Return [X, Y] of the center of cell containing provided text 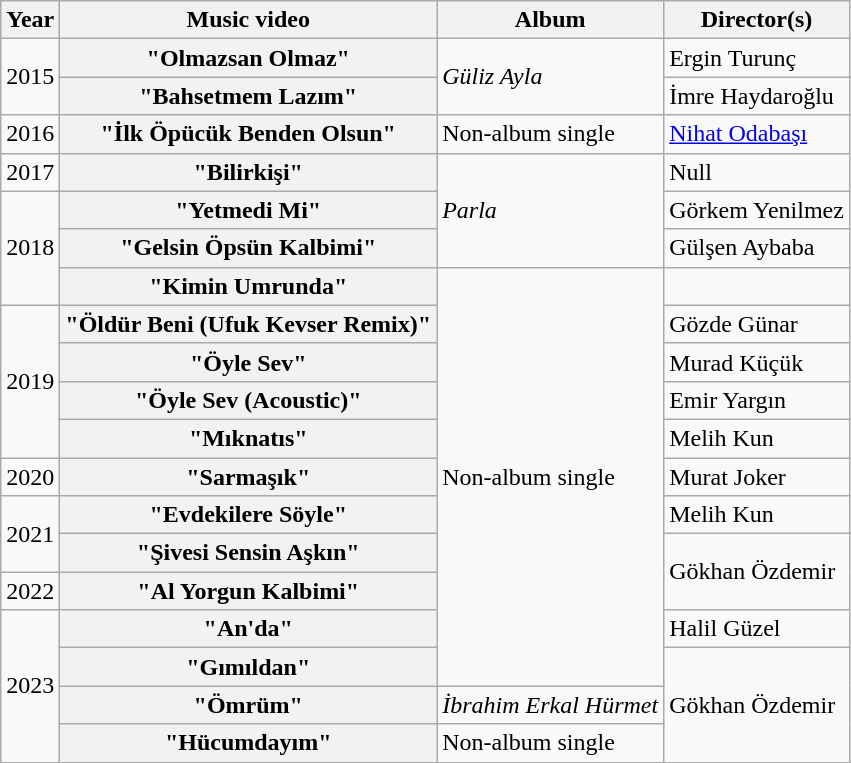
2021 [30, 534]
Null [757, 172]
"Mıknatıs" [248, 438]
Music video [248, 20]
"Hücumdayım" [248, 743]
Emir Yargın [757, 400]
2022 [30, 591]
"Yetmedi Mi" [248, 210]
"Şivesi Sensin Aşkın" [248, 553]
"Al Yorgun Kalbimi" [248, 591]
Nihat Odabaşı [757, 134]
"Öyle Sev" [248, 362]
"Evdekilere Söyle" [248, 515]
"Bilirkişi" [248, 172]
2016 [30, 134]
2023 [30, 686]
Year [30, 20]
2020 [30, 477]
"Gımıldan" [248, 667]
Gülşen Aybaba [757, 248]
2015 [30, 77]
Güliz Ayla [550, 77]
Parla [550, 210]
"Bahsetmem Lazım" [248, 96]
Görkem Yenilmez [757, 210]
"Olmazsan Olmaz" [248, 58]
"Gelsin Öpsün Kalbimi" [248, 248]
Murad Küçük [757, 362]
İbrahim Erkal Hürmet [550, 705]
İmre Haydaroğlu [757, 96]
Murat Joker [757, 477]
Director(s) [757, 20]
"Öyle Sev (Acoustic)" [248, 400]
2017 [30, 172]
Halil Güzel [757, 629]
"Öldür Beni (Ufuk Kevser Remix)" [248, 324]
"Kimin Umrunda" [248, 286]
Gözde Günar [757, 324]
"Sarmaşık" [248, 477]
"An'da" [248, 629]
Album [550, 20]
2018 [30, 248]
2019 [30, 381]
Ergin Turunç [757, 58]
"İlk Öpücük Benden Olsun" [248, 134]
"Ömrüm" [248, 705]
